Capture the cell that displays the provided text and extract its [X, Y] central coordinate. 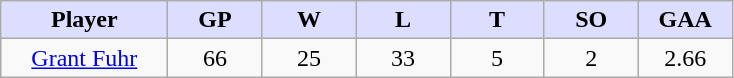
SO [591, 20]
2 [591, 58]
L [403, 20]
GP [215, 20]
Grant Fuhr [84, 58]
Player [84, 20]
2.66 [685, 58]
5 [497, 58]
25 [309, 58]
GAA [685, 20]
T [497, 20]
33 [403, 58]
W [309, 20]
66 [215, 58]
